From the cell containing the given text, extract its center point as (X, Y) coordinate. 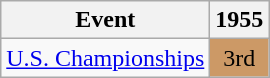
1955 (240, 20)
Event (106, 20)
3rd (240, 58)
U.S. Championships (106, 58)
